Provide the [X, Y] coordinate of the cell's center where the given text is located.  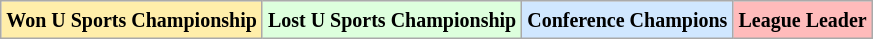
Lost U Sports Championship [392, 20]
Won U Sports Championship [132, 20]
Conference Champions [628, 20]
League Leader [802, 20]
